Identify which cell holds the provided text, then report its (x, y) central coordinate. 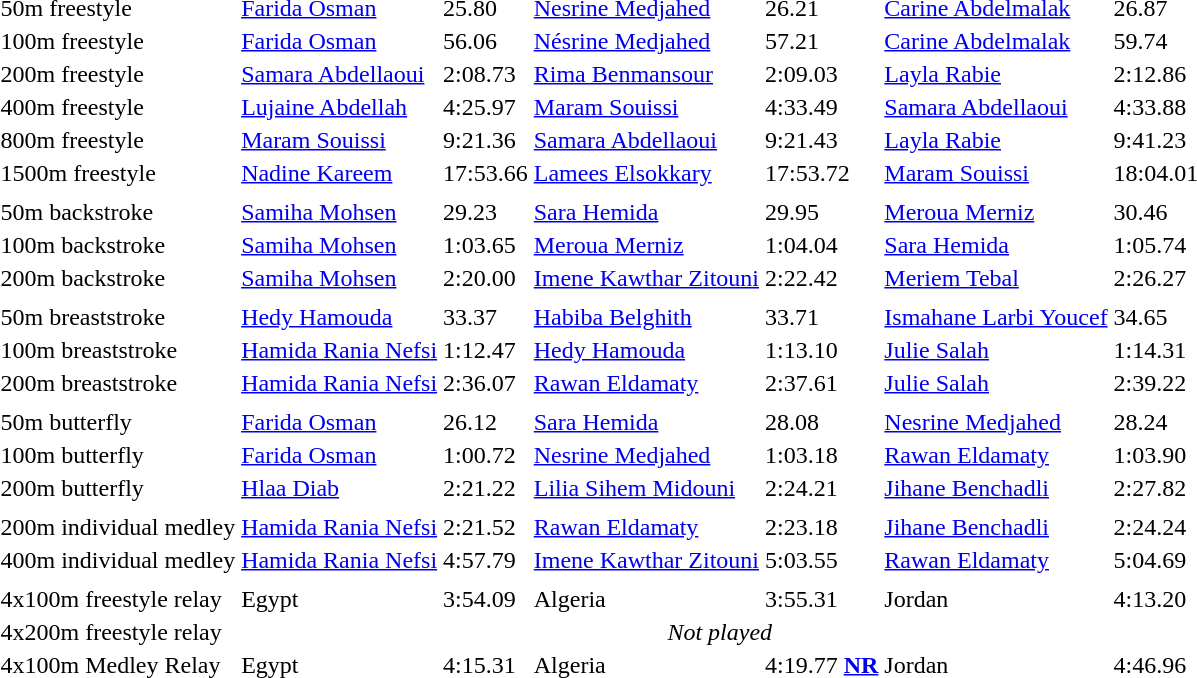
Meriem Tebal (996, 278)
17:53.72 (822, 173)
1:13.10 (822, 350)
5:03.55 (822, 560)
1:03.65 (486, 245)
4:33.49 (822, 107)
2:21.52 (486, 527)
2:09.03 (822, 74)
1:12.47 (486, 350)
Lujaine Abdellah (340, 107)
28.08 (822, 422)
Jordan (996, 599)
3:54.09 (486, 599)
2:22.42 (822, 278)
33.71 (822, 317)
2:37.61 (822, 383)
1:03.18 (822, 455)
Carine Abdelmalak (996, 41)
Nésrine Medjahed (646, 41)
9:21.43 (822, 140)
4:25.97 (486, 107)
26.12 (486, 422)
4:57.79 (486, 560)
9:21.36 (486, 140)
1:00.72 (486, 455)
Algeria (646, 599)
56.06 (486, 41)
2:20.00 (486, 278)
33.37 (486, 317)
Lilia Sihem Midouni (646, 488)
2:23.18 (822, 527)
2:24.21 (822, 488)
Hlaa Diab (340, 488)
Habiba Belghith (646, 317)
3:55.31 (822, 599)
Nadine Kareem (340, 173)
Lamees Elsokkary (646, 173)
57.21 (822, 41)
1:04.04 (822, 245)
Ismahane Larbi Youcef (996, 317)
29.23 (486, 212)
2:21.22 (486, 488)
2:36.07 (486, 383)
29.95 (822, 212)
Egypt (340, 599)
2:08.73 (486, 74)
17:53.66 (486, 173)
Rima Benmansour (646, 74)
